Pinpoint the cell where the given text exists, returning its (X, Y) midpoint coordinate. 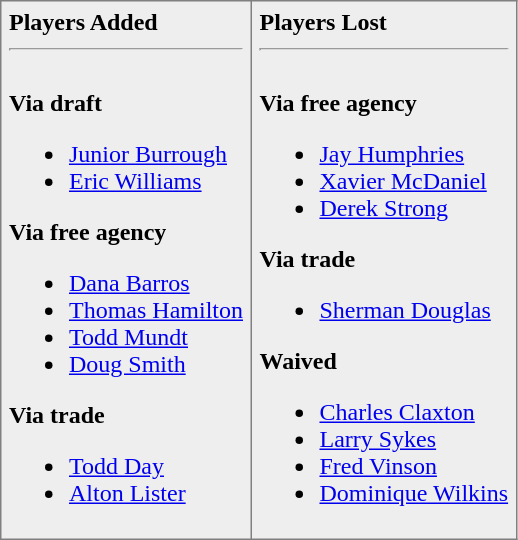
Players Added Via draftJunior BurroughEric WilliamsVia free agencyDana BarrosThomas HamiltonTodd MundtDoug SmithVia tradeTodd DayAlton Lister (126, 270)
